Find where the given text appears and provide that cell's center as (x, y) coordinate. 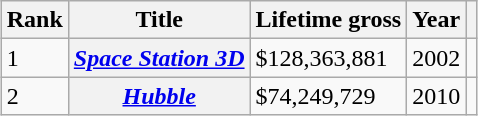
Title (159, 20)
Lifetime gross (328, 20)
2002 (436, 58)
2 (34, 96)
$128,363,881 (328, 58)
$74,249,729 (328, 96)
Hubble (159, 96)
Rank (34, 20)
1 (34, 58)
2010 (436, 96)
Space Station 3D (159, 58)
Year (436, 20)
